Extract the (x, y) coordinate from the center of the cell holding the provided text.  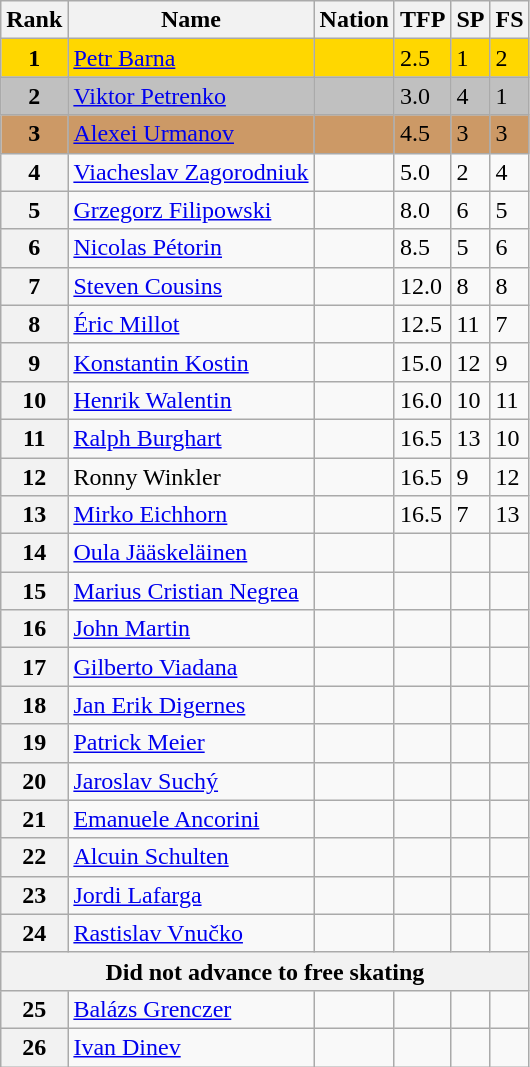
15 (34, 591)
Alexei Urmanov (191, 134)
Jan Erik Digernes (191, 705)
Balázs Grenczer (191, 1009)
Mirko Eichhorn (191, 515)
John Martin (191, 629)
12.5 (422, 324)
12.0 (422, 286)
18 (34, 705)
Alcuin Schulten (191, 857)
Jaroslav Suchý (191, 781)
5.0 (422, 172)
Ralph Burghart (191, 438)
15.0 (422, 362)
Ivan Dinev (191, 1047)
Gilberto Viadana (191, 667)
8.5 (422, 248)
25 (34, 1009)
24 (34, 933)
Emanuele Ancorini (191, 819)
8.0 (422, 210)
19 (34, 743)
2.5 (422, 58)
FS (510, 20)
21 (34, 819)
Henrik Walentin (191, 400)
14 (34, 553)
17 (34, 667)
3.0 (422, 96)
Name (191, 20)
Rastislav Vnučko (191, 933)
SP (470, 20)
Oula Jääskeläinen (191, 553)
Nicolas Pétorin (191, 248)
16.0 (422, 400)
Did not advance to free skating (265, 971)
20 (34, 781)
Viktor Petrenko (191, 96)
Konstantin Kostin (191, 362)
Jordi Lafarga (191, 895)
Viacheslav Zagorodniuk (191, 172)
Petr Barna (191, 58)
22 (34, 857)
Éric Millot (191, 324)
26 (34, 1047)
Nation (354, 20)
TFP (422, 20)
4.5 (422, 134)
Steven Cousins (191, 286)
16 (34, 629)
23 (34, 895)
Patrick Meier (191, 743)
Grzegorz Filipowski (191, 210)
Marius Cristian Negrea (191, 591)
Ronny Winkler (191, 477)
Rank (34, 20)
